For the text-containing cell, return its midpoint in (X, Y) coordinate format. 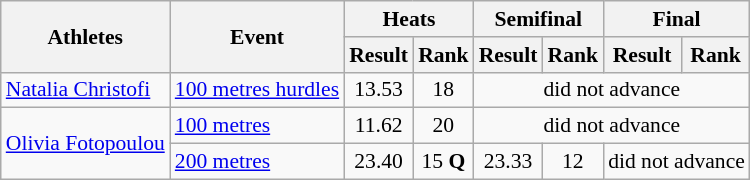
Athletes (86, 36)
Final (676, 19)
23.40 (378, 162)
Olivia Fotopoulou (86, 144)
13.53 (378, 90)
12 (574, 162)
100 metres (257, 126)
11.62 (378, 126)
Heats (408, 19)
100 metres hurdles (257, 90)
Event (257, 36)
20 (444, 126)
Semifinal (538, 19)
200 metres (257, 162)
18 (444, 90)
Natalia Christofi (86, 90)
23.33 (508, 162)
15 Q (444, 162)
